Output the (X, Y) coordinate of the center of the cell containing the given text.  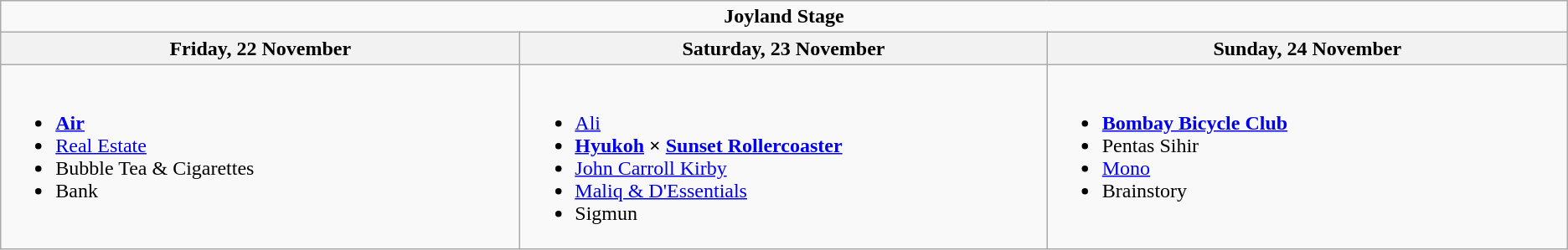
AliHyukoh × Sunset RollercoasterJohn Carroll KirbyMaliq & D'EssentialsSigmun (784, 157)
Friday, 22 November (260, 48)
Sunday, 24 November (1307, 48)
Bombay Bicycle ClubPentas Sihir MonoBrainstory (1307, 157)
Joyland Stage (784, 17)
AirReal EstateBubble Tea & CigarettesBank (260, 157)
Saturday, 23 November (784, 48)
